Return the (X, Y) coordinate for the center point of the cell that contains the specified text.  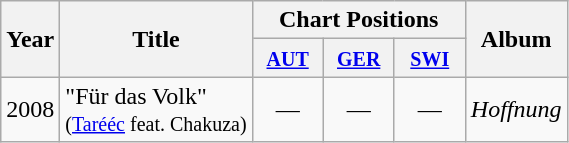
Hoffnung (516, 110)
AUT (288, 58)
2008 (30, 110)
Title (156, 39)
Chart Positions (358, 20)
GER (358, 58)
Year (30, 39)
"Für das Volk" (Tarééc feat. Chakuza) (156, 110)
Album (516, 39)
SWI (430, 58)
